Determine the [x, y] coordinate at the center of the cell enclosing the given text.  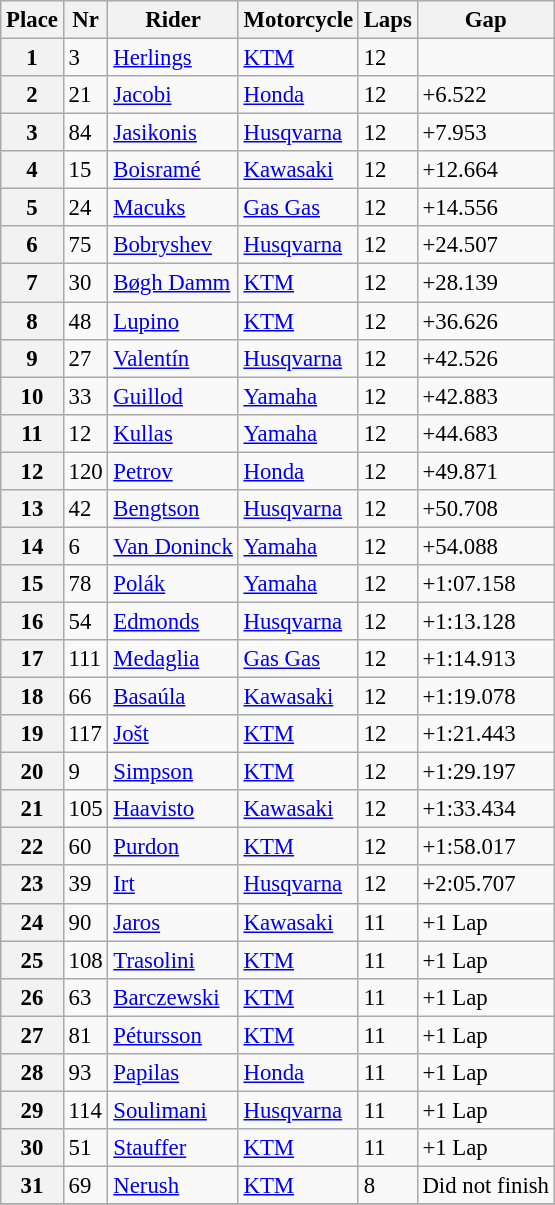
Guillod [173, 396]
Papilas [173, 1073]
+7.953 [486, 133]
Trasolini [173, 960]
Irt [173, 885]
Bengtson [173, 509]
39 [86, 885]
+50.708 [486, 509]
81 [86, 1035]
Bøgh Damm [173, 283]
+1:14.913 [486, 659]
Jošt [173, 734]
+1:58.017 [486, 847]
Laps [388, 20]
20 [32, 772]
Van Doninck [173, 546]
+1:21.443 [486, 734]
Purdon [173, 847]
Lupino [173, 321]
84 [86, 133]
+54.088 [486, 546]
+1:13.128 [486, 621]
28 [32, 1073]
Did not finish [486, 1185]
7 [32, 283]
17 [32, 659]
2 [32, 95]
105 [86, 809]
Rider [173, 20]
31 [32, 1185]
Motorcycle [298, 20]
16 [32, 621]
78 [86, 584]
Nerush [173, 1185]
Bobryshev [173, 245]
48 [86, 321]
Stauffer [173, 1148]
+1:33.434 [486, 809]
Barczewski [173, 997]
75 [86, 245]
+42.526 [486, 358]
23 [32, 885]
10 [32, 396]
120 [86, 471]
+36.626 [486, 321]
Pétursson [173, 1035]
18 [32, 697]
Jacobi [173, 95]
Jasikonis [173, 133]
117 [86, 734]
Edmonds [173, 621]
+6.522 [486, 95]
111 [86, 659]
Valentín [173, 358]
54 [86, 621]
+49.871 [486, 471]
14 [32, 546]
Haavisto [173, 809]
25 [32, 960]
+1:07.158 [486, 584]
1 [32, 58]
Place [32, 20]
+1:19.078 [486, 697]
Soulimani [173, 1110]
+42.883 [486, 396]
Macuks [173, 208]
93 [86, 1073]
108 [86, 960]
+12.664 [486, 170]
Gap [486, 20]
Medaglia [173, 659]
Petrov [173, 471]
26 [32, 997]
5 [32, 208]
+14.556 [486, 208]
+44.683 [486, 433]
+1:29.197 [486, 772]
Kullas [173, 433]
69 [86, 1185]
22 [32, 847]
33 [86, 396]
Simpson [173, 772]
4 [32, 170]
42 [86, 509]
+2:05.707 [486, 885]
Boisramé [173, 170]
Nr [86, 20]
+28.139 [486, 283]
51 [86, 1148]
13 [32, 509]
29 [32, 1110]
19 [32, 734]
Jaros [173, 922]
60 [86, 847]
Polák [173, 584]
Herlings [173, 58]
Basaúla [173, 697]
114 [86, 1110]
90 [86, 922]
63 [86, 997]
+24.507 [486, 245]
66 [86, 697]
